Scan for the cell matching the given text and deliver its [X, Y] coordinate at center. 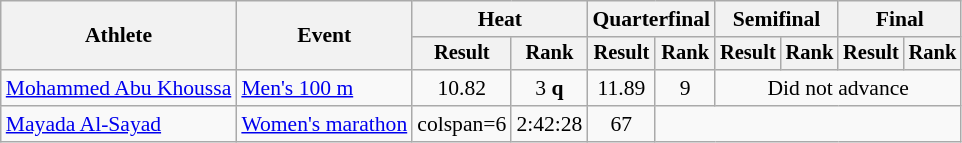
Semifinal [776, 19]
Heat [500, 19]
67 [621, 124]
Mohammed Abu Khoussa [119, 88]
Did not advance [838, 88]
9 [685, 88]
Women's marathon [324, 124]
Men's 100 m [324, 88]
10.82 [462, 88]
Final [900, 19]
11.89 [621, 88]
Event [324, 36]
2:42:28 [549, 124]
Mayada Al-Sayad [119, 124]
3 q [549, 88]
colspan=6 [462, 124]
Quarterfinal [651, 19]
Athlete [119, 36]
